Detect which cell encompasses the target text, then output its [x, y] center coordinate. 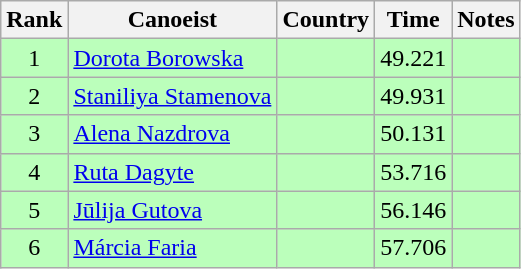
Notes [486, 20]
Ruta Dagyte [172, 172]
Alena Nazdrova [172, 134]
Staniliya Stamenova [172, 96]
53.716 [414, 172]
Márcia Faria [172, 248]
6 [34, 248]
Dorota Borowska [172, 58]
Rank [34, 20]
Canoeist [172, 20]
49.931 [414, 96]
2 [34, 96]
49.221 [414, 58]
Country [326, 20]
57.706 [414, 248]
1 [34, 58]
4 [34, 172]
56.146 [414, 210]
Jūlija Gutova [172, 210]
50.131 [414, 134]
3 [34, 134]
Time [414, 20]
5 [34, 210]
